Return (X, Y) of the center of cell containing provided text 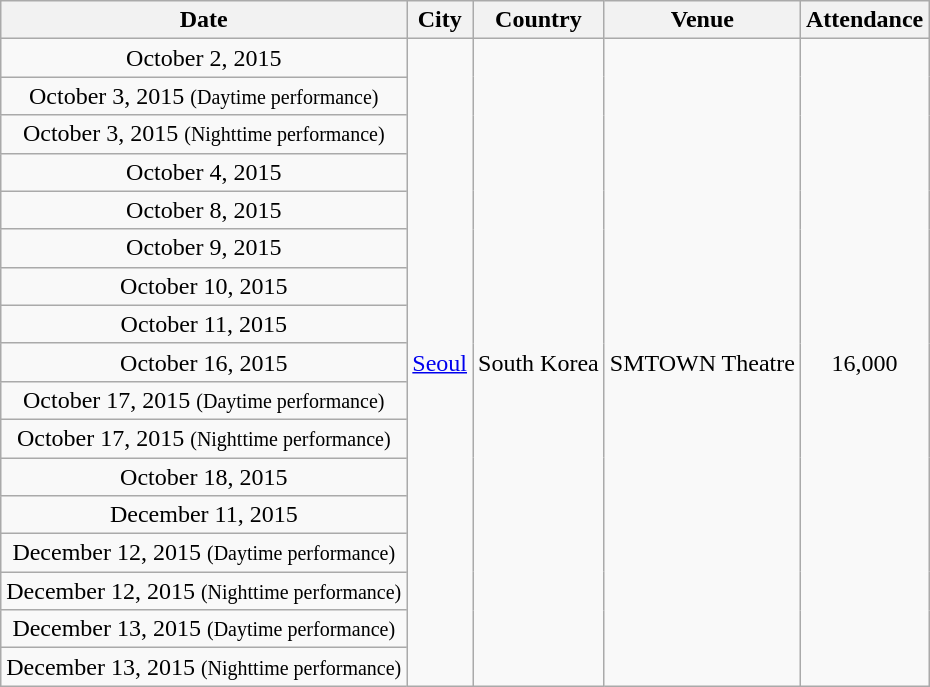
South Korea (539, 362)
October 9, 2015 (204, 248)
October 8, 2015 (204, 210)
December 11, 2015 (204, 515)
December 13, 2015 (Daytime performance) (204, 629)
October 3, 2015 (Nighttime performance) (204, 134)
December 13, 2015 (Nighttime performance) (204, 667)
October 17, 2015 (Daytime performance) (204, 400)
December 12, 2015 (Daytime performance) (204, 553)
Seoul (440, 362)
City (440, 20)
October 18, 2015 (204, 477)
October 17, 2015 (Nighttime performance) (204, 438)
October 3, 2015 (Daytime performance) (204, 96)
October 4, 2015 (204, 172)
October 16, 2015 (204, 362)
October 2, 2015 (204, 58)
December 12, 2015 (Nighttime performance) (204, 591)
16,000 (864, 362)
October 11, 2015 (204, 324)
Date (204, 20)
October 10, 2015 (204, 286)
SMTOWN Theatre (702, 362)
Attendance (864, 20)
Venue (702, 20)
Country (539, 20)
